Identify which cell holds the provided text, then report its (x, y) central coordinate. 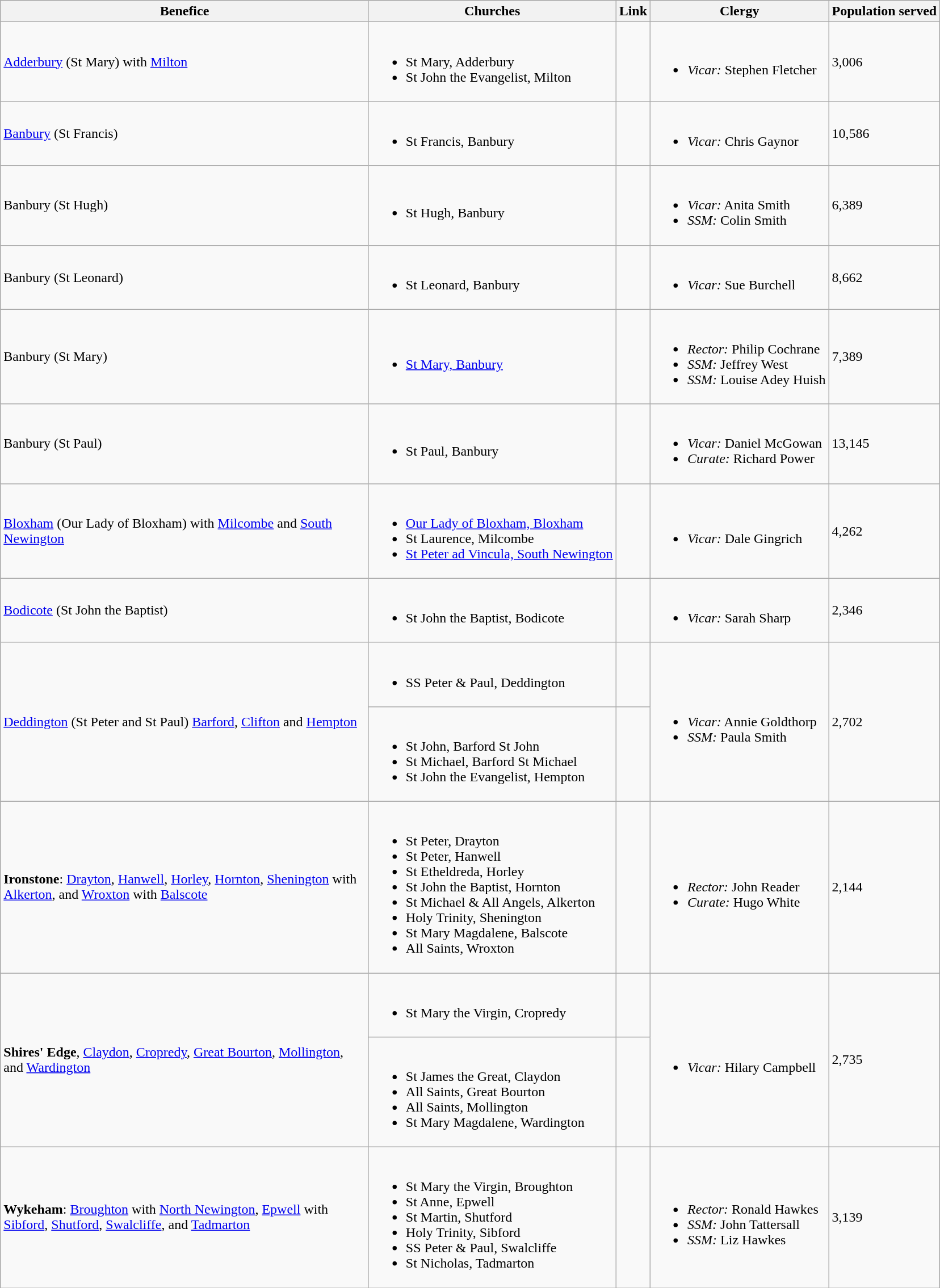
Link (633, 11)
2,144 (884, 887)
3,006 (884, 62)
Benefice (185, 11)
10,586 (884, 134)
Banbury (St Mary) (185, 356)
3,139 (884, 1218)
Clergy (740, 11)
Churches (492, 11)
Ironstone: Drayton, Hanwell, Horley, Hornton, Shenington with Alkerton, and Wroxton with Balscote (185, 887)
Rector: John ReaderCurate: Hugo White (740, 887)
Rector: Ronald HawkesSSM: John TattersallSSM: Liz Hawkes (740, 1218)
Population served (884, 11)
Banbury (St Leonard) (185, 277)
Wykeham: Broughton with North Newington, Epwell with Sibford, Shutford, Swalcliffe, and Tadmarton (185, 1218)
St John, Barford St JohnSt Michael, Barford St MichaelSt John the Evangelist, Hempton (492, 754)
2,735 (884, 1060)
Adderbury (St Mary) with Milton (185, 62)
Deddington (St Peter and St Paul) Barford, Clifton and Hempton (185, 722)
St John the Baptist, Bodicote (492, 611)
Vicar: Stephen Fletcher (740, 62)
13,145 (884, 444)
Banbury (St Francis) (185, 134)
St Mary the Virgin, BroughtonSt Anne, EpwellSt Martin, ShutfordHoly Trinity, SibfordSS Peter & Paul, SwalcliffeSt Nicholas, Tadmarton (492, 1218)
St Paul, Banbury (492, 444)
Banbury (St Hugh) (185, 205)
St Francis, Banbury (492, 134)
St James the Great, ClaydonAll Saints, Great BourtonAll Saints, MollingtonSt Mary Magdalene, Wardington (492, 1092)
Our Lady of Bloxham, BloxhamSt Laurence, MilcombeSt Peter ad Vincula, South Newington (492, 531)
Vicar: Hilary Campbell (740, 1060)
Shires' Edge, Claydon, Cropredy, Great Bourton, Mollington, and Wardington (185, 1060)
St Leonard, Banbury (492, 277)
Bodicote (St John the Baptist) (185, 611)
Bloxham (Our Lady of Bloxham) with Milcombe and South Newington (185, 531)
Vicar: Daniel McGowanCurate: Richard Power (740, 444)
4,262 (884, 531)
SS Peter & Paul, Deddington (492, 674)
Rector: Philip CochraneSSM: Jeffrey WestSSM: Louise Adey Huish (740, 356)
Vicar: Dale Gingrich (740, 531)
St Mary, Banbury (492, 356)
Vicar: Sarah Sharp (740, 611)
2,346 (884, 611)
Banbury (St Paul) (185, 444)
St Mary the Virgin, Cropredy (492, 1004)
2,702 (884, 722)
St Mary, AdderburySt John the Evangelist, Milton (492, 62)
Vicar: Sue Burchell (740, 277)
St Hugh, Banbury (492, 205)
Vicar: Annie GoldthorpSSM: Paula Smith (740, 722)
6,389 (884, 205)
7,389 (884, 356)
8,662 (884, 277)
Vicar: Anita SmithSSM: Colin Smith (740, 205)
Vicar: Chris Gaynor (740, 134)
